Return (X, Y) of the center of cell containing provided text 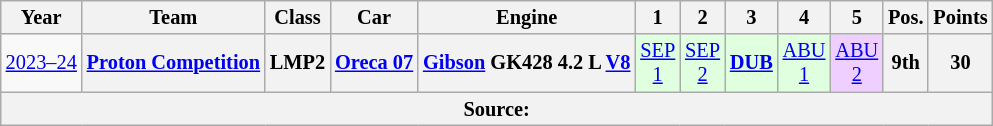
5 (856, 17)
2 (702, 17)
Car (374, 17)
Oreca 07 (374, 63)
Points (960, 17)
9th (906, 63)
Team (174, 17)
Year (42, 17)
DUB (752, 63)
Class (298, 17)
SEP2 (702, 63)
SEP1 (658, 63)
1 (658, 17)
LMP2 (298, 63)
2023–24 (42, 63)
ABU1 (804, 63)
Engine (526, 17)
ABU2 (856, 63)
30 (960, 63)
Pos. (906, 17)
Proton Competition (174, 63)
Gibson GK428 4.2 L V8 (526, 63)
3 (752, 17)
Source: (497, 109)
4 (804, 17)
